Extract the (X, Y) coordinate from the center of the cell holding the provided text.  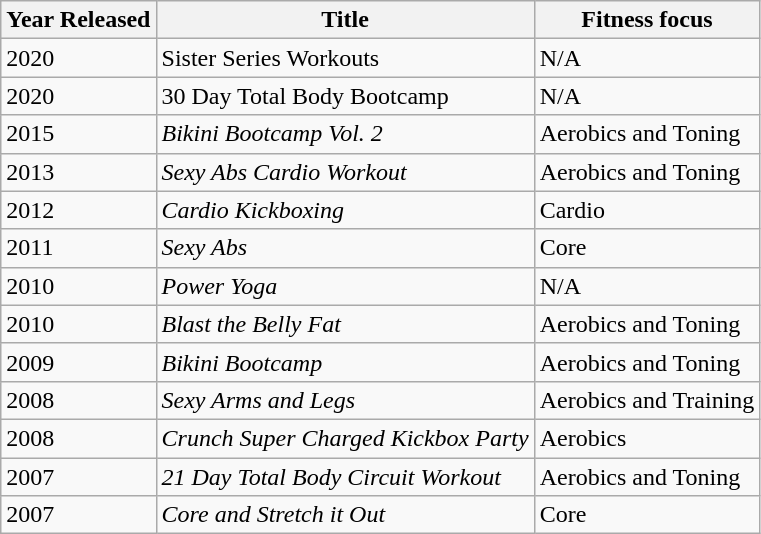
Cardio (647, 210)
Aerobics and Training (647, 400)
Sister Series Workouts (345, 58)
30 Day Total Body Bootcamp (345, 96)
Crunch Super Charged Kickbox Party (345, 438)
Core and Stretch it Out (345, 515)
Aerobics (647, 438)
Sexy Abs Cardio Workout (345, 172)
Fitness focus (647, 20)
Year Released (78, 20)
2013 (78, 172)
Power Yoga (345, 286)
2011 (78, 248)
Bikini Bootcamp Vol. 2 (345, 134)
Sexy Abs (345, 248)
Bikini Bootcamp (345, 362)
21 Day Total Body Circuit Workout (345, 477)
Blast the Belly Fat (345, 324)
2009 (78, 362)
Title (345, 20)
2012 (78, 210)
Cardio Kickboxing (345, 210)
2015 (78, 134)
Sexy Arms and Legs (345, 400)
